Detect which cell encompasses the target text, then output its (x, y) center coordinate. 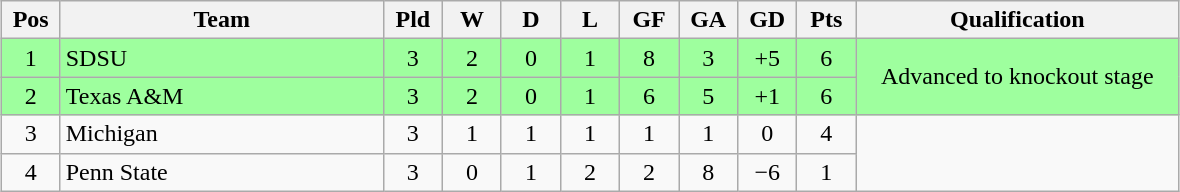
Pos (30, 20)
+1 (768, 96)
Texas A&M (222, 96)
5 (708, 96)
GD (768, 20)
Qualification (1018, 20)
GA (708, 20)
SDSU (222, 58)
Advanced to knockout stage (1018, 77)
D (530, 20)
+5 (768, 58)
−6 (768, 172)
GF (650, 20)
Pts (826, 20)
Team (222, 20)
W (472, 20)
Penn State (222, 172)
Michigan (222, 134)
L (590, 20)
Pld (412, 20)
